Locate the cell with the specified text and output its [x, y] center coordinate. 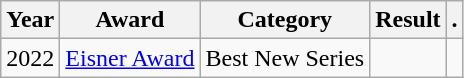
Result [408, 20]
Year [30, 20]
Award [130, 20]
. [454, 20]
Category [285, 20]
2022 [30, 58]
Best New Series [285, 58]
Eisner Award [130, 58]
